Identify which cell holds the provided text, then report its (X, Y) central coordinate. 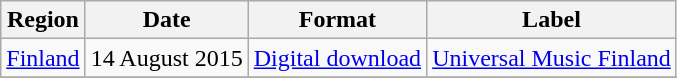
Label (552, 20)
Finland (43, 58)
Digital download (337, 58)
14 August 2015 (166, 58)
Format (337, 20)
Universal Music Finland (552, 58)
Region (43, 20)
Date (166, 20)
